Determine the (x, y) coordinate at the center of the cell enclosing the given text.  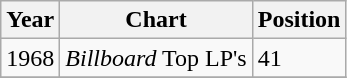
Year (30, 20)
Billboard Top LP's (156, 58)
1968 (30, 58)
Chart (156, 20)
Position (299, 20)
41 (299, 58)
